Output the [x, y] coordinate of the center of the cell containing the given text.  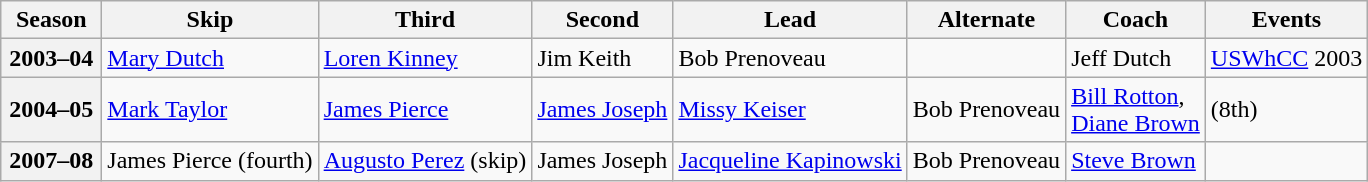
Steve Brown [1136, 161]
(8th) [1286, 110]
Missy Keiser [790, 110]
Jim Keith [602, 58]
Lead [790, 20]
Mark Taylor [210, 110]
2003–04 [52, 58]
Alternate [986, 20]
Augusto Perez (skip) [425, 161]
Season [52, 20]
Jacqueline Kapinowski [790, 161]
Mary Dutch [210, 58]
James Pierce (fourth) [210, 161]
Loren Kinney [425, 58]
Skip [210, 20]
USWhCC 2003 [1286, 58]
Coach [1136, 20]
2007–08 [52, 161]
Third [425, 20]
Bill Rotton,Diane Brown [1136, 110]
Jeff Dutch [1136, 58]
2004–05 [52, 110]
Second [602, 20]
James Pierce [425, 110]
Events [1286, 20]
